For the text-containing cell, return its midpoint in (X, Y) coordinate format. 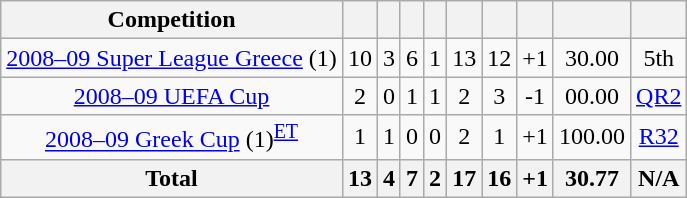
17 (464, 178)
2008–09 UEFA Cup (172, 96)
12 (500, 58)
QR2 (659, 96)
-1 (536, 96)
Competition (172, 20)
2008–09 Greek Cup (1)ET (172, 138)
R32 (659, 138)
00.00 (592, 96)
30.77 (592, 178)
7 (412, 178)
100.00 (592, 138)
10 (360, 58)
Total (172, 178)
4 (388, 178)
30.00 (592, 58)
2008–09 Super League Greece (1) (172, 58)
N/A (659, 178)
5th (659, 58)
16 (500, 178)
6 (412, 58)
